Return (x, y) of the center of cell containing provided text 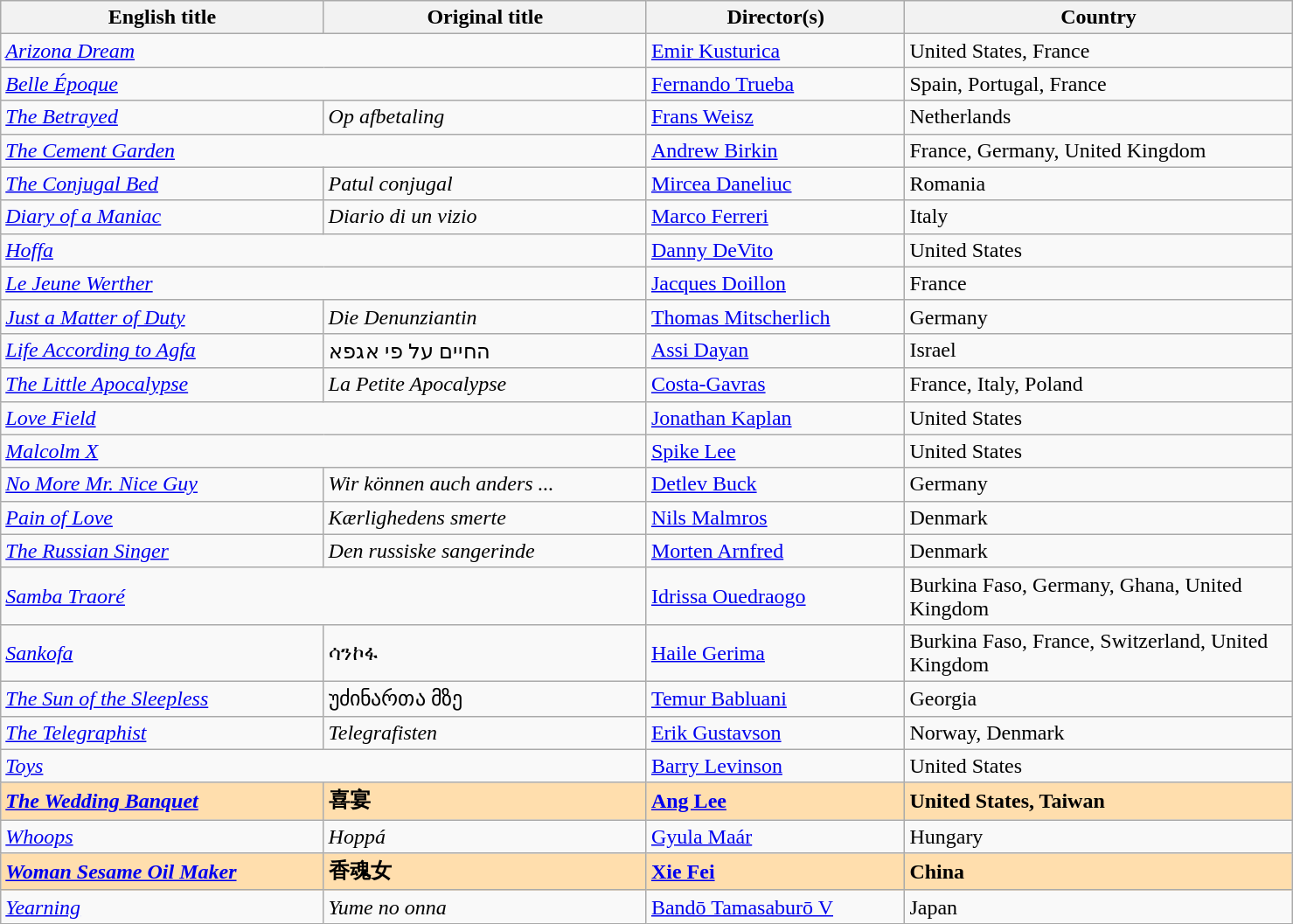
Norway, Denmark (1098, 733)
Belle Époque (323, 84)
Gyula Maár (775, 837)
Andrew Birkin (775, 150)
France (1098, 283)
English title (163, 17)
Sankofa (163, 652)
喜宴 (484, 801)
Assi Dayan (775, 351)
Telegrafisten (484, 733)
Life According to Agfa (163, 351)
Den russiske sangerinde (484, 551)
Israel (1098, 351)
Emir Kusturica (775, 51)
Op afbetaling (484, 117)
Hungary (1098, 837)
Yume no onna (484, 907)
The Little Apocalypse (163, 385)
Jonathan Kaplan (775, 418)
Patul conjugal (484, 184)
Hoffa (323, 250)
Xie Fei (775, 872)
Frans Weisz (775, 117)
Whoops (163, 837)
Idrissa Ouedraogo (775, 596)
Netherlands (1098, 117)
The Cement Garden (323, 150)
Le Jeune Werther (323, 283)
Yearning (163, 907)
Original title (484, 17)
Wir können auch anders ... (484, 484)
החיים על פי אגפא (484, 351)
Spike Lee (775, 451)
The Conjugal Bed (163, 184)
香魂女 (484, 872)
Temur Babluani (775, 698)
Erik Gustavson (775, 733)
La Petite Apocalypse (484, 385)
Fernando Trueba (775, 84)
Diario di un vizio (484, 217)
Bandō Tamasaburō V (775, 907)
Just a Matter of Duty (163, 316)
Kærlighedens smerte (484, 518)
United States, France (1098, 51)
Woman Sesame Oil Maker (163, 872)
Diary of a Maniac (163, 217)
Pain of Love (163, 518)
Burkina Faso, Germany, Ghana, United Kingdom (1098, 596)
ሳንኮፋ (484, 652)
Samba Traoré (323, 596)
Haile Gerima (775, 652)
Die Denunziantin (484, 316)
Costa-Gavras (775, 385)
Spain, Portugal, France (1098, 84)
Jacques Doillon (775, 283)
The Telegraphist (163, 733)
China (1098, 872)
Malcolm X (323, 451)
Mircea Daneliuc (775, 184)
Italy (1098, 217)
Burkina Faso, France, Switzerland, United Kingdom (1098, 652)
United States, Taiwan (1098, 801)
Hoppá (484, 837)
Country (1098, 17)
Barry Levinson (775, 766)
Thomas Mitscherlich (775, 316)
Director(s) (775, 17)
Arizona Dream (323, 51)
Morten Arnfred (775, 551)
Nils Malmros (775, 518)
Romania (1098, 184)
Detlev Buck (775, 484)
Georgia (1098, 698)
უძინართა მზე (484, 698)
Japan (1098, 907)
Toys (323, 766)
France, Italy, Poland (1098, 385)
France, Germany, United Kingdom (1098, 150)
Love Field (323, 418)
The Russian Singer (163, 551)
The Betrayed (163, 117)
The Sun of the Sleepless (163, 698)
Danny DeVito (775, 250)
Marco Ferreri (775, 217)
No More Mr. Nice Guy (163, 484)
The Wedding Banquet (163, 801)
Ang Lee (775, 801)
